Scan for the cell matching the given text and deliver its (x, y) coordinate at center. 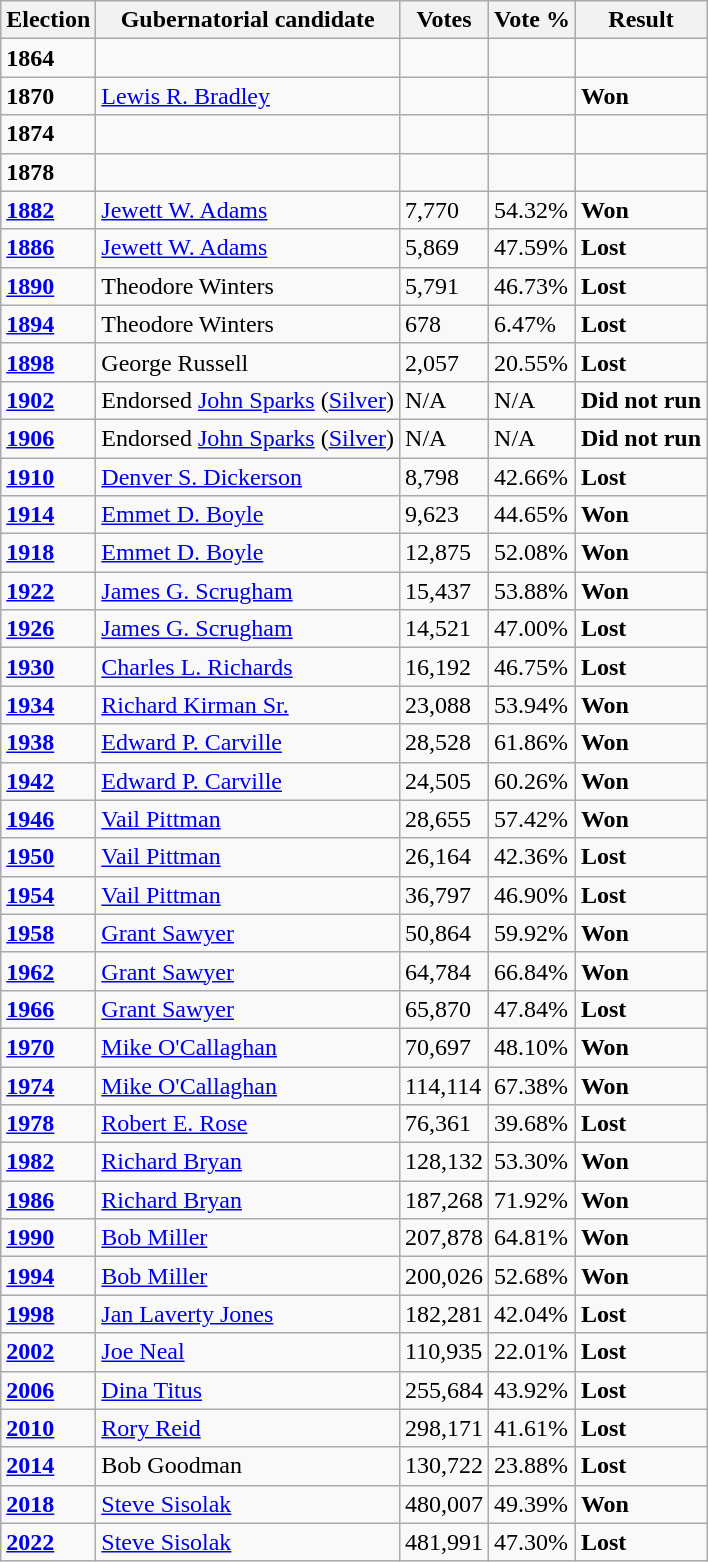
1878 (48, 172)
41.61% (532, 1428)
110,935 (444, 1352)
481,991 (444, 1542)
24,505 (444, 781)
1998 (48, 1314)
52.68% (532, 1276)
43.92% (532, 1390)
22.01% (532, 1352)
7,770 (444, 210)
1946 (48, 819)
1994 (48, 1276)
1930 (48, 667)
47.00% (532, 629)
1978 (48, 1124)
2022 (48, 1542)
23.88% (532, 1466)
1914 (48, 515)
Robert E. Rose (248, 1124)
1974 (48, 1085)
1874 (48, 134)
Election (48, 20)
36,797 (444, 895)
65,870 (444, 1009)
9,623 (444, 515)
1864 (48, 58)
28,528 (444, 743)
Lewis R. Bradley (248, 96)
1962 (48, 971)
66.84% (532, 971)
Joe Neal (248, 1352)
46.73% (532, 286)
50,864 (444, 933)
20.55% (532, 362)
60.26% (532, 781)
187,268 (444, 1200)
42.36% (532, 857)
1882 (48, 210)
1902 (48, 400)
Denver S. Dickerson (248, 477)
1890 (48, 286)
182,281 (444, 1314)
76,361 (444, 1124)
114,114 (444, 1085)
Gubernatorial candidate (248, 20)
42.66% (532, 477)
1910 (48, 477)
1986 (48, 1200)
5,791 (444, 286)
298,171 (444, 1428)
57.42% (532, 819)
61.86% (532, 743)
1958 (48, 933)
128,132 (444, 1162)
Rory Reid (248, 1428)
George Russell (248, 362)
2002 (48, 1352)
678 (444, 324)
2,057 (444, 362)
64.81% (532, 1238)
64,784 (444, 971)
1970 (48, 1047)
53.94% (532, 705)
2010 (48, 1428)
2006 (48, 1390)
71.92% (532, 1200)
Jan Laverty Jones (248, 1314)
46.90% (532, 895)
8,798 (444, 477)
14,521 (444, 629)
12,875 (444, 553)
1894 (48, 324)
1922 (48, 591)
1870 (48, 96)
1938 (48, 743)
1990 (48, 1238)
53.30% (532, 1162)
70,697 (444, 1047)
53.88% (532, 591)
28,655 (444, 819)
1982 (48, 1162)
67.38% (532, 1085)
39.68% (532, 1124)
Votes (444, 20)
2018 (48, 1504)
1918 (48, 553)
6.47% (532, 324)
1950 (48, 857)
Richard Kirman Sr. (248, 705)
15,437 (444, 591)
207,878 (444, 1238)
47.30% (532, 1542)
480,007 (444, 1504)
46.75% (532, 667)
42.04% (532, 1314)
1898 (48, 362)
1942 (48, 781)
Result (640, 20)
1934 (48, 705)
48.10% (532, 1047)
1926 (48, 629)
200,026 (444, 1276)
52.08% (532, 553)
2014 (48, 1466)
59.92% (532, 933)
1954 (48, 895)
5,869 (444, 248)
16,192 (444, 667)
49.39% (532, 1504)
1966 (48, 1009)
54.32% (532, 210)
Vote % (532, 20)
1906 (48, 438)
255,684 (444, 1390)
44.65% (532, 515)
Bob Goodman (248, 1466)
23,088 (444, 705)
47.84% (532, 1009)
26,164 (444, 857)
1886 (48, 248)
Charles L. Richards (248, 667)
Dina Titus (248, 1390)
47.59% (532, 248)
130,722 (444, 1466)
